Provide the [X, Y] coordinate of the cell's center where the given text is located.  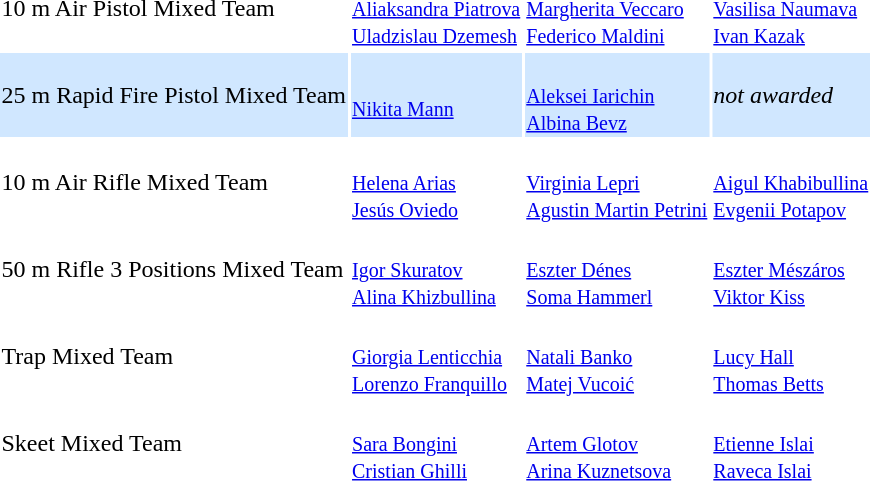
Virginia LepriAgustin Martin Petrini [617, 182]
Helena AriasJesús Oviedo [436, 182]
Natali BankoMatej Vucoić [617, 356]
Trap Mixed Team [174, 356]
Igor SkuratovAlina Khizbullina [436, 269]
Lucy HallThomas Betts [791, 356]
10 m Air Rifle Mixed Team [174, 182]
Nikita Mann [436, 95]
Eszter MészárosViktor Kiss [791, 269]
not awarded [791, 95]
Eszter DénesSoma Hammerl [617, 269]
Giorgia LenticchiaLorenzo Franquillo [436, 356]
25 m Rapid Fire Pistol Mixed Team [174, 95]
50 m Rifle 3 Positions Mixed Team [174, 269]
Aleksei IarichinAlbina Bevz [617, 95]
Aigul KhabibullinaEvgenii Potapov [791, 182]
